Find where the given text appears and provide that cell's center as (x, y) coordinate. 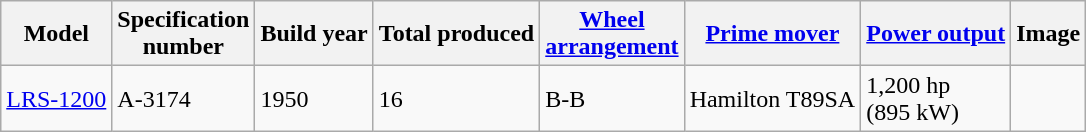
A-3174 (184, 98)
Specificationnumber (184, 34)
Power output (936, 34)
1950 (314, 98)
Hamilton T89SA (772, 98)
B-B (612, 98)
Image (1048, 34)
Total produced (456, 34)
Build year (314, 34)
16 (456, 98)
Model (56, 34)
LRS-1200 (56, 98)
1,200 hp(895 kW) (936, 98)
Prime mover (772, 34)
Wheelarrangement (612, 34)
